Identify which cell holds the provided text, then report its (X, Y) central coordinate. 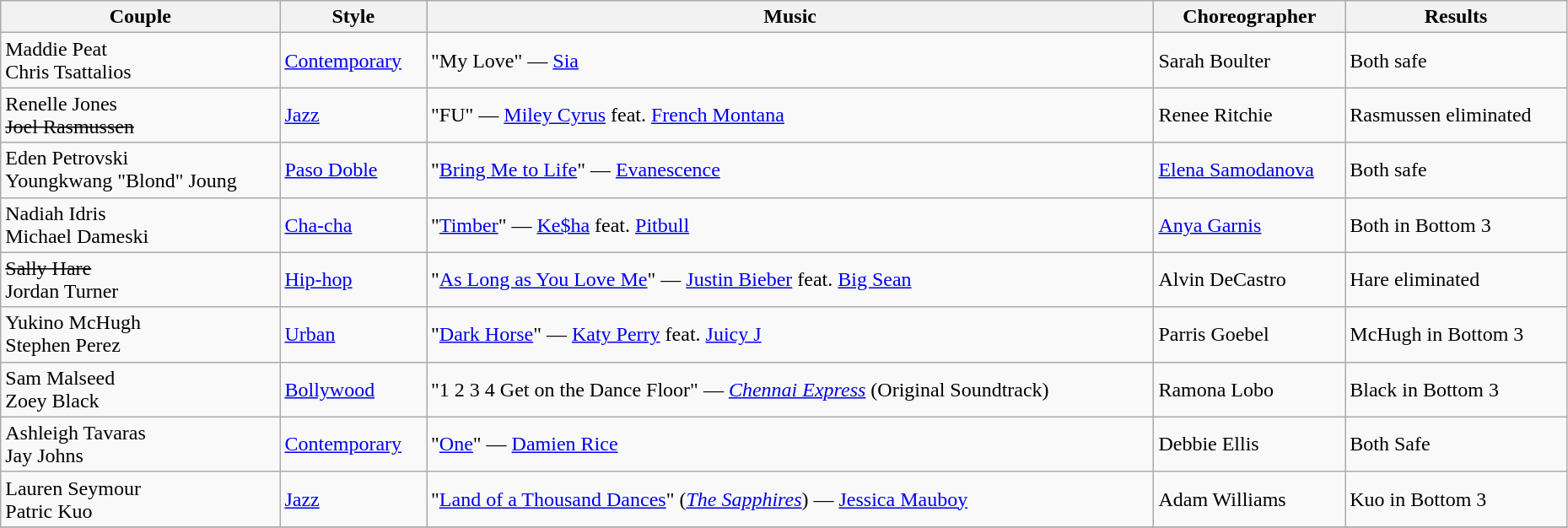
Maddie PeatChris Tsattalios (140, 61)
"1 2 3 4 Get on the Dance Floor" — Chennai Express (Original Soundtrack) (790, 390)
Nadiah IdrisMichael Dameski (140, 224)
Lauren SeymourPatric Kuo (140, 499)
"FU" — Miley Cyrus feat. French Montana (790, 115)
Kuo in Bottom 3 (1456, 499)
Debbie Ellis (1250, 444)
Sally HareJordan Turner (140, 280)
"My Love" — Sia (790, 61)
Hip-hop (353, 280)
"One" — Damien Rice (790, 444)
Both in Bottom 3 (1456, 224)
Yukino McHughStephen Perez (140, 334)
Both Safe (1456, 444)
"As Long as You Love Me" — Justin Bieber feat. Big Sean (790, 280)
Renee Ritchie (1250, 115)
Cha-cha (353, 224)
Elena Samodanova (1250, 170)
Results (1456, 17)
Bollywood (353, 390)
Black in Bottom 3 (1456, 390)
Anya Garnis (1250, 224)
"Bring Me to Life" — Evanescence (790, 170)
"Timber" — Ke$ha feat. Pitbull (790, 224)
Sarah Boulter (1250, 61)
Couple (140, 17)
Alvin DeCastro (1250, 280)
Music (790, 17)
"Land of a Thousand Dances" (The Sapphires) — Jessica Mauboy (790, 499)
Style (353, 17)
Parris Goebel (1250, 334)
McHugh in Bottom 3 (1456, 334)
Rasmussen eliminated (1456, 115)
Paso Doble (353, 170)
Eden PetrovskiYoungkwang "Blond" Joung (140, 170)
Hare eliminated (1456, 280)
Ramona Lobo (1250, 390)
Urban (353, 334)
Adam Williams (1250, 499)
Choreographer (1250, 17)
"Dark Horse" — Katy Perry feat. Juicy J (790, 334)
Ashleigh TavarasJay Johns (140, 444)
Renelle JonesJoel Rasmussen (140, 115)
Sam MalseedZoey Black (140, 390)
